Extract the [x, y] coordinate from the center of the cell holding the provided text.  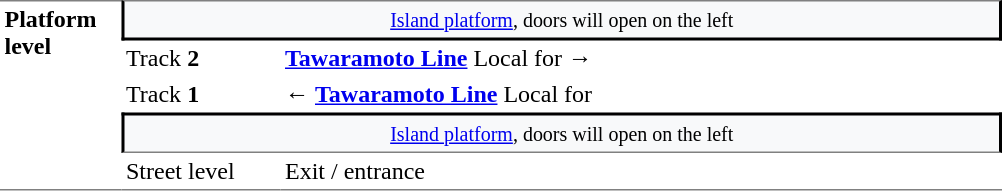
Track 2 [202, 58]
Platform level [61, 76]
Track 1 [202, 94]
Tawaramoto Line Local for → [641, 58]
← Tawaramoto Line Local for [641, 94]
Exit / entrance [641, 172]
Street level [202, 172]
